Return the [x, y] coordinate for the center point of the cell that contains the specified text.  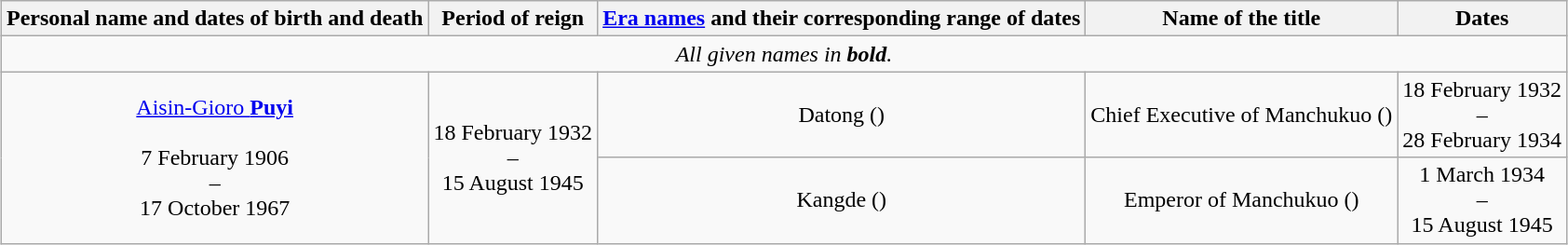
Datong () [842, 115]
18 February 1932–15 August 1945 [513, 157]
All given names in bold. [784, 54]
Chief Executive of Manchukuo () [1242, 115]
Period of reign [513, 19]
Kangde () [842, 200]
Personal name and dates of birth and death [214, 19]
Emperor of Manchukuo () [1242, 200]
Aisin-Gioro Puyi 7 February 1906–17 October 1967 [214, 157]
1 March 1934–15 August 1945 [1482, 200]
Name of the title [1242, 19]
Dates [1482, 19]
Era names and their corresponding range of dates [842, 19]
18 February 1932–28 February 1934 [1482, 115]
